Find where the given text appears and provide that cell's center as (X, Y) coordinate. 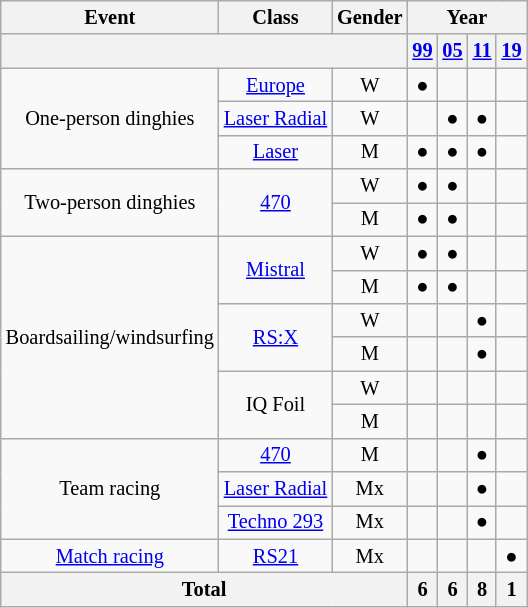
Techno 293 (276, 522)
8 (482, 589)
One-person dinghies (110, 118)
Class (276, 17)
Boardsailing/windsurfing (110, 337)
RS21 (276, 556)
Match racing (110, 556)
Mistral (276, 270)
11 (482, 51)
99 (422, 51)
05 (453, 51)
Total (204, 589)
Two-person dinghies (110, 202)
IQ Foil (276, 404)
RS:X (276, 336)
Event (110, 17)
19 (511, 51)
Team racing (110, 488)
Europe (276, 85)
Year (466, 17)
Gender (370, 17)
Laser (276, 152)
1 (511, 589)
